Output the (x, y) coordinate of the center of the cell containing the given text.  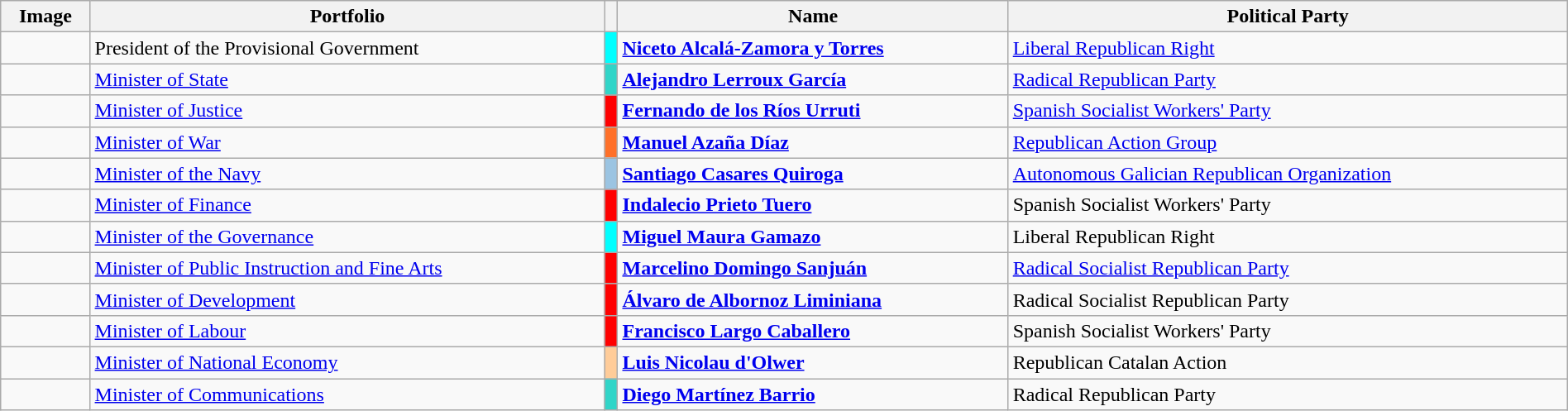
Minister of National Economy (347, 362)
Minister of War (347, 142)
Minister of State (347, 79)
Santiago Casares Quiroga (813, 174)
Autonomous Galician Republican Organization (1288, 174)
Name (813, 17)
Minister of Finance (347, 205)
Minister of Labour (347, 331)
Indalecio Prieto Tuero (813, 205)
Minister of the Governance (347, 237)
Fernando de los Ríos Urruti (813, 111)
Francisco Largo Caballero (813, 331)
Marcelino Domingo Sanjuán (813, 268)
Manuel Azaña Díaz (813, 142)
Minister of Development (347, 299)
Luis Nicolau d'Olwer (813, 362)
Minister of Public Instruction and Fine Arts (347, 268)
Álvaro de Albornoz Liminiana (813, 299)
Portfolio (347, 17)
Minister of the Navy (347, 174)
Minister of Communications (347, 394)
Miguel Maura Gamazo (813, 237)
President of the Provisional Government (347, 48)
Alejandro Lerroux García (813, 79)
Political Party (1288, 17)
Diego Martínez Barrio (813, 394)
Republican Action Group (1288, 142)
Republican Catalan Action (1288, 362)
Image (45, 17)
Niceto Alcalá-Zamora y Torres (813, 48)
Minister of Justice (347, 111)
